Capture the cell that displays the provided text and extract its [x, y] central coordinate. 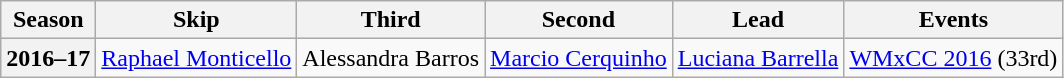
Alessandra Barros [391, 58]
Luciana Barrella [758, 58]
WMxCC 2016 (33rd) [954, 58]
Raphael Monticello [196, 58]
Skip [196, 20]
2016–17 [48, 58]
Events [954, 20]
Marcio Cerquinho [579, 58]
Lead [758, 20]
Season [48, 20]
Third [391, 20]
Second [579, 20]
